For the text-containing cell, return its midpoint in (x, y) coordinate format. 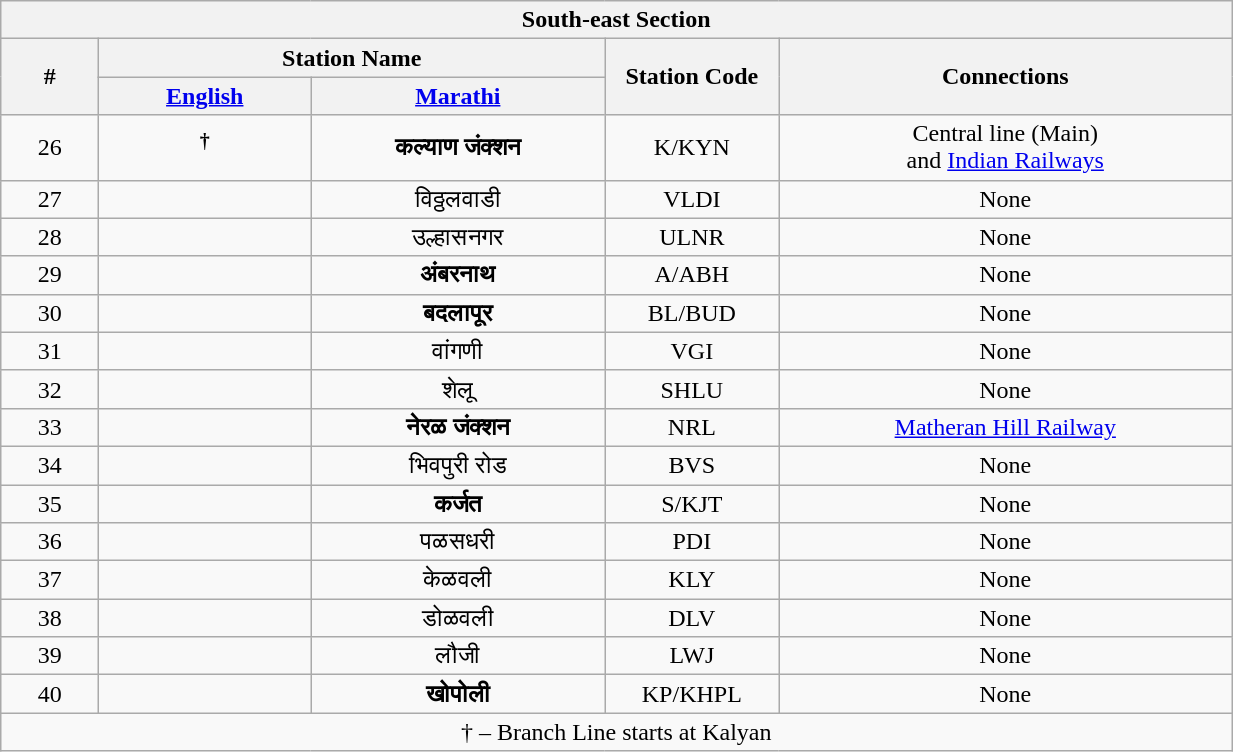
Matheran Hill Railway (1006, 427)
SHLU (692, 389)
33 (50, 427)
KP/KHPL (692, 694)
BL/BUD (692, 313)
KLY (692, 580)
39 (50, 656)
पळसधरी (458, 542)
28 (50, 237)
भिवपुरी रोड (458, 465)
NRL (692, 427)
DLV (692, 618)
# (50, 77)
वांगणी (458, 351)
35 (50, 503)
31 (50, 351)
† – Branch Line starts at Kalyan (616, 732)
40 (50, 694)
34 (50, 465)
Station Name (352, 58)
Connections (1006, 77)
केळवली (458, 580)
VLDI (692, 199)
खोपोली (458, 694)
कर्जत (458, 503)
लौजी (458, 656)
A/ABH (692, 275)
Station Code (692, 77)
32 (50, 389)
ULNR (692, 237)
Marathi (458, 96)
30 (50, 313)
शेलू (458, 389)
27 (50, 199)
डोळवली (458, 618)
उल्हासनगर (458, 237)
अंबरनाथ (458, 275)
विठ्ठलवाडी (458, 199)
37 (50, 580)
Central line (Main) and Indian Railways (1006, 148)
LWJ (692, 656)
कल्याण जंक्शन (458, 148)
नेरळ जंक्शन (458, 427)
26 (50, 148)
38 (50, 618)
South-east Section (616, 20)
† (205, 148)
S/KJT (692, 503)
BVS (692, 465)
36 (50, 542)
English (205, 96)
PDI (692, 542)
VGI (692, 351)
29 (50, 275)
K/KYN (692, 148)
बदलापूर (458, 313)
